Search for the cell housing the specified text and yield its [X, Y] center coordinate. 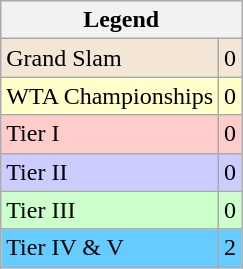
Tier II [110, 172]
Tier I [110, 134]
2 [230, 248]
Tier III [110, 210]
Legend [122, 20]
WTA Championships [110, 96]
Grand Slam [110, 58]
Tier IV & V [110, 248]
